Output the [x, y] coordinate of the center of the cell containing the given text.  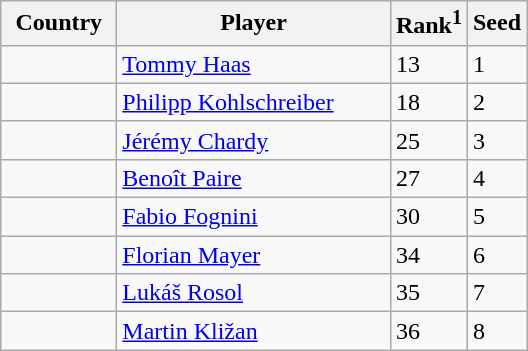
6 [496, 255]
25 [428, 140]
3 [496, 140]
Martin Kližan [254, 331]
Philipp Kohlschreiber [254, 102]
18 [428, 102]
Lukáš Rosol [254, 293]
Benoît Paire [254, 178]
Jérémy Chardy [254, 140]
34 [428, 255]
Seed [496, 24]
Fabio Fognini [254, 217]
13 [428, 64]
Player [254, 24]
7 [496, 293]
Tommy Haas [254, 64]
4 [496, 178]
35 [428, 293]
27 [428, 178]
36 [428, 331]
Rank1 [428, 24]
8 [496, 331]
1 [496, 64]
Florian Mayer [254, 255]
30 [428, 217]
2 [496, 102]
5 [496, 217]
Country [59, 24]
